Capture the cell that displays the provided text and extract its [x, y] central coordinate. 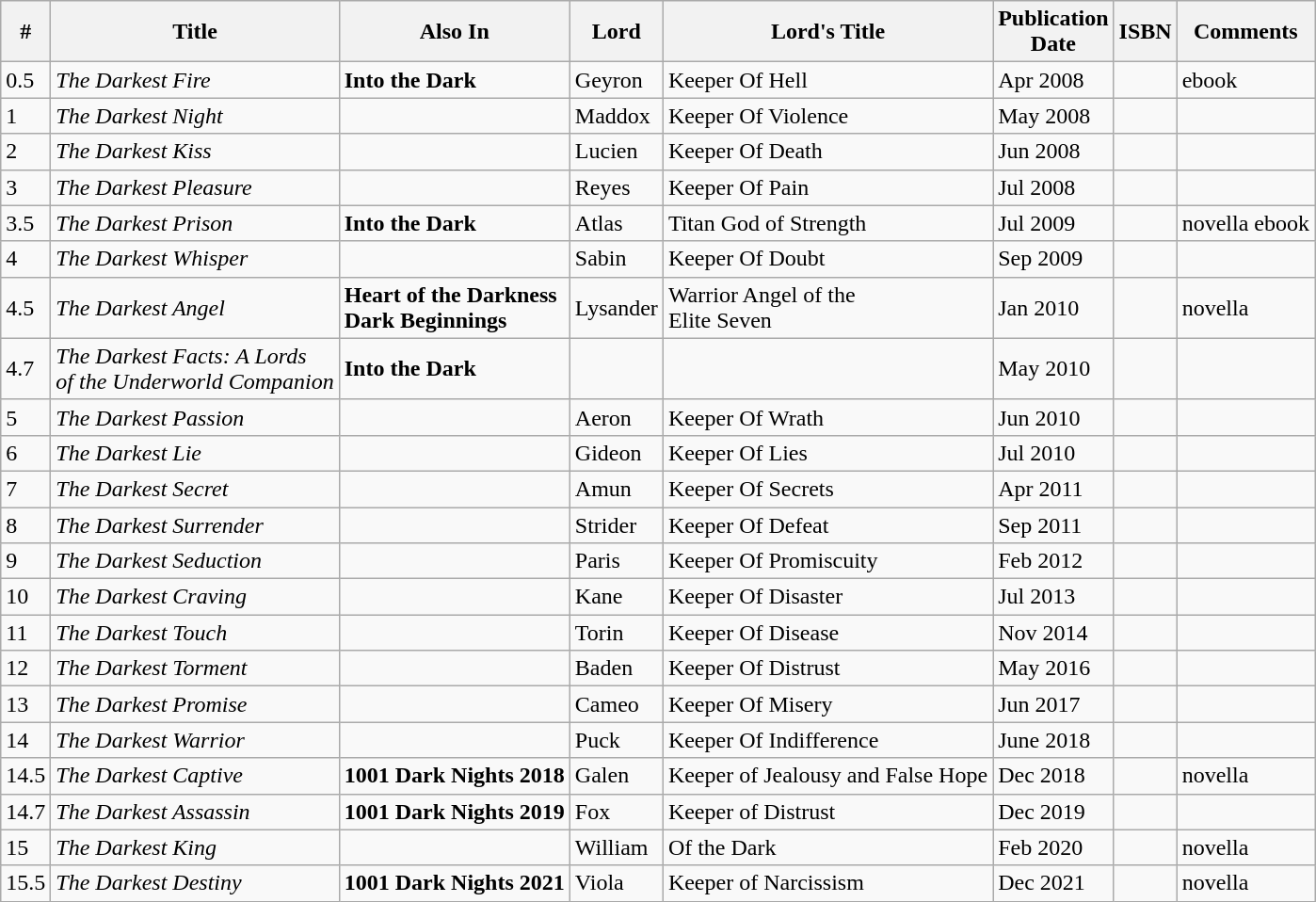
Titan God of Strength [827, 223]
The Darkest King [195, 847]
Keeper of Jealousy and False Hope [827, 776]
May 2008 [1053, 116]
Keeper Of Indifference [827, 740]
Keeper Of Distrust [827, 668]
4.7 [26, 369]
Keeper of Distrust [827, 812]
The Darkest Torment [195, 668]
The Darkest Surrender [195, 524]
Feb 2012 [1053, 561]
Nov 2014 [1053, 633]
4.5 [26, 307]
The Darkest Assassin [195, 812]
14.5 [26, 776]
Jun 2017 [1053, 704]
The Darkest Passion [195, 417]
Galen [616, 776]
Dec 2018 [1053, 776]
Feb 2020 [1053, 847]
May 2016 [1053, 668]
The Darkest Touch [195, 633]
The Darkest Fire [195, 80]
Aeron [616, 417]
14.7 [26, 812]
Keeper Of Disaster [827, 597]
Jun 2008 [1053, 152]
The Darkest Captive [195, 776]
Viola [616, 883]
Keeper Of Promiscuity [827, 561]
Keeper Of Secrets [827, 489]
Sep 2009 [1053, 259]
1001 Dark Nights 2019 [454, 812]
13 [26, 704]
5 [26, 417]
12 [26, 668]
Heart of the DarknessDark Beginnings [454, 307]
Lucien [616, 152]
Jan 2010 [1053, 307]
Comments [1245, 32]
PublicationDate [1053, 32]
The Darkest Angel [195, 307]
14 [26, 740]
Kane [616, 597]
Keeper Of Death [827, 152]
Reyes [616, 187]
Warrior Angel of theElite Seven [827, 307]
15.5 [26, 883]
11 [26, 633]
Title [195, 32]
Of the Dark [827, 847]
Keeper Of Doubt [827, 259]
Cameo [616, 704]
The Darkest Warrior [195, 740]
Sabin [616, 259]
0.5 [26, 80]
Jul 2008 [1053, 187]
Lysander [616, 307]
Lord [616, 32]
Keeper Of Wrath [827, 417]
Strider [616, 524]
The Darkest Secret [195, 489]
4 [26, 259]
The Darkest Prison [195, 223]
ISBN [1145, 32]
Geyron [616, 80]
Baden [616, 668]
8 [26, 524]
The Darkest Kiss [195, 152]
Gideon [616, 453]
9 [26, 561]
The Darkest Destiny [195, 883]
Dec 2019 [1053, 812]
The Darkest Promise [195, 704]
Also In [454, 32]
1001 Dark Nights 2018 [454, 776]
Fox [616, 812]
2 [26, 152]
The Darkest Lie [195, 453]
15 [26, 847]
Amun [616, 489]
6 [26, 453]
Keeper Of Misery [827, 704]
Apr 2011 [1053, 489]
Keeper Of Hell [827, 80]
William [616, 847]
The Darkest Night [195, 116]
Apr 2008 [1053, 80]
Keeper of Narcissism [827, 883]
Keeper Of Violence [827, 116]
10 [26, 597]
7 [26, 489]
Jun 2010 [1053, 417]
Jul 2013 [1053, 597]
Keeper Of Lies [827, 453]
Torin [616, 633]
The Darkest Craving [195, 597]
Sep 2011 [1053, 524]
Maddox [616, 116]
The Darkest Facts: A Lordsof the Underworld Companion [195, 369]
The Darkest Pleasure [195, 187]
June 2018 [1053, 740]
Keeper Of Defeat [827, 524]
Keeper Of Disease [827, 633]
The Darkest Whisper [195, 259]
Puck [616, 740]
novella ebook [1245, 223]
ebook [1245, 80]
Jul 2009 [1053, 223]
Keeper Of Pain [827, 187]
# [26, 32]
3.5 [26, 223]
Paris [616, 561]
3 [26, 187]
The Darkest Seduction [195, 561]
May 2010 [1053, 369]
Jul 2010 [1053, 453]
Lord's Title [827, 32]
Dec 2021 [1053, 883]
1 [26, 116]
1001 Dark Nights 2021 [454, 883]
Atlas [616, 223]
